From the cell containing the given text, extract its center point as [X, Y] coordinate. 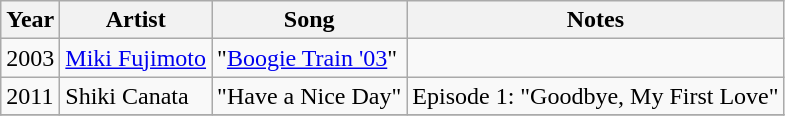
"Boogie Train '03" [310, 58]
2003 [30, 58]
Notes [596, 20]
"Have a Nice Day" [310, 96]
Year [30, 20]
Episode 1: "Goodbye, My First Love" [596, 96]
Song [310, 20]
2011 [30, 96]
Miki Fujimoto [136, 58]
Artist [136, 20]
Shiki Canata [136, 96]
